For the text-containing cell, return its midpoint in (X, Y) coordinate format. 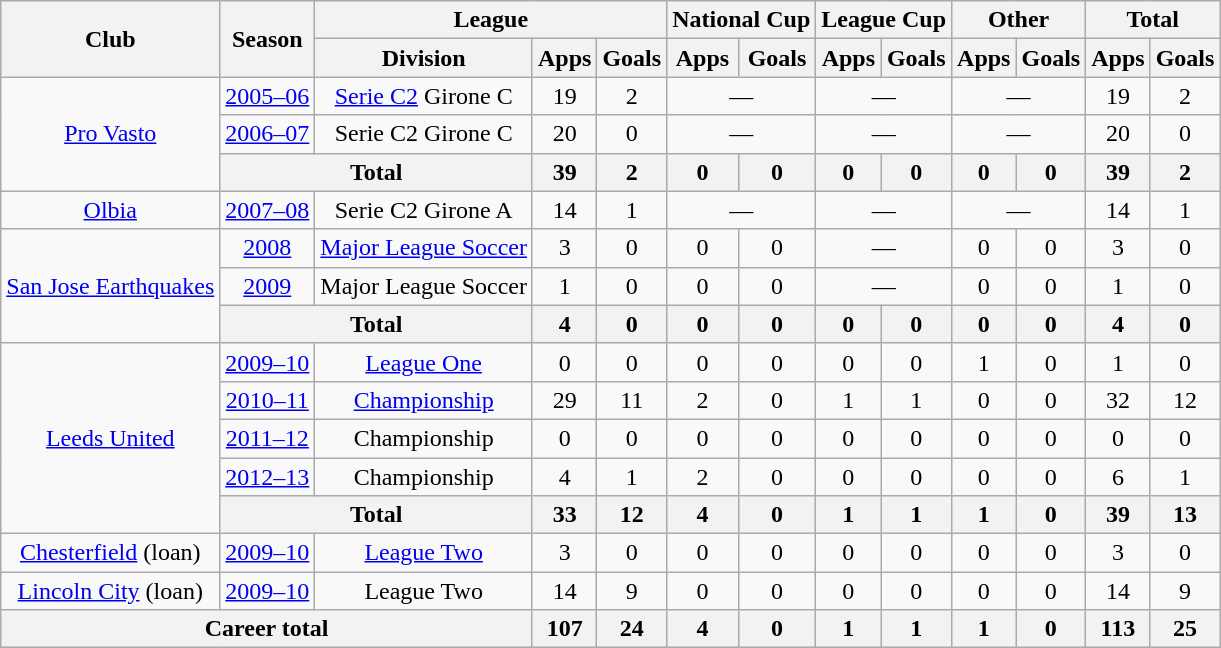
2012–13 (268, 477)
2005–06 (268, 96)
Other (1019, 20)
6 (1118, 477)
33 (564, 515)
League (491, 20)
Leeds United (110, 438)
Serie C2 Girone A (424, 210)
29 (564, 400)
Division (424, 58)
League One (424, 362)
Club (110, 39)
25 (1185, 629)
24 (632, 629)
Chesterfield (loan) (110, 553)
Career total (267, 629)
League Cup (884, 20)
National Cup (742, 20)
11 (632, 400)
107 (564, 629)
2009 (268, 286)
113 (1118, 629)
32 (1118, 400)
2010–11 (268, 400)
San Jose Earthquakes (110, 286)
Season (268, 39)
Lincoln City (loan) (110, 591)
2007–08 (268, 210)
Olbia (110, 210)
2006–07 (268, 134)
2008 (268, 248)
2011–12 (268, 438)
Pro Vasto (110, 134)
13 (1185, 515)
